Scan for the cell matching the given text and deliver its [x, y] coordinate at center. 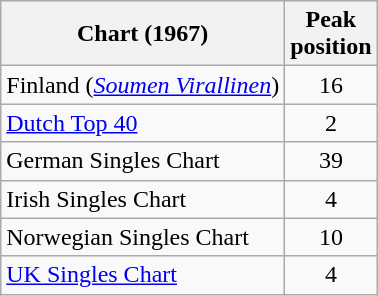
Finland (Soumen Virallinen) [143, 85]
Norwegian Singles Chart [143, 237]
Irish Singles Chart [143, 199]
2 [331, 123]
German Singles Chart [143, 161]
16 [331, 85]
10 [331, 237]
Dutch Top 40 [143, 123]
UK Singles Chart [143, 275]
39 [331, 161]
Peakposition [331, 34]
Chart (1967) [143, 34]
